Detect which cell encompasses the target text, then output its [X, Y] center coordinate. 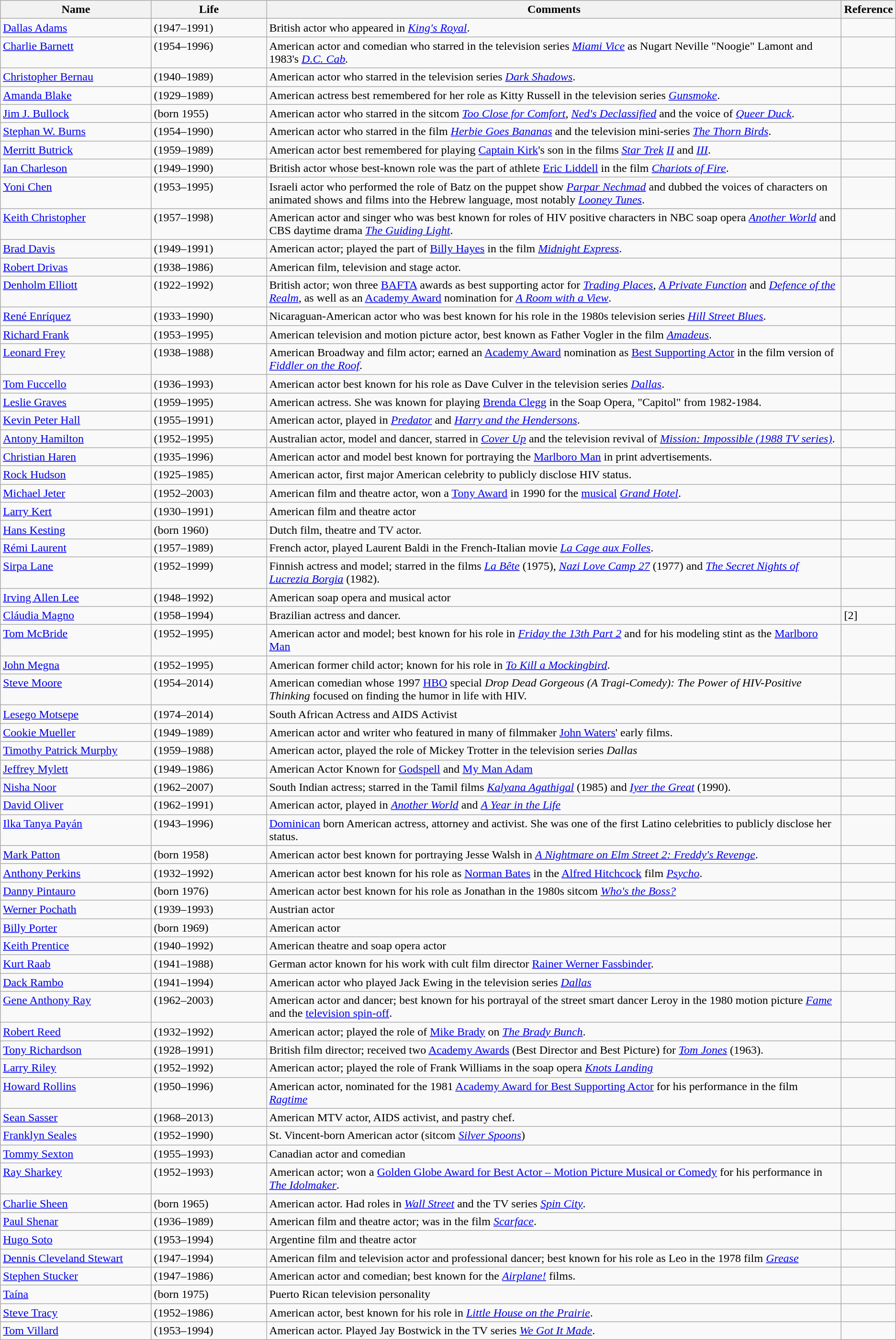
American actress best remembered for her role as Kitty Russell in the television series Gunsmoke. [554, 95]
Richard Frank [76, 335]
(1940–1992) [209, 946]
Jim J. Bullock [76, 113]
(born 1958) [209, 855]
(1922–1992) [209, 292]
Leonard Frey [76, 359]
Dennis Cleveland Stewart [76, 1258]
(1947–1991) [209, 28]
Tom McBride [76, 641]
(born 1965) [209, 1203]
Nicaraguan-American actor who was best known for his role in the 1980s television series Hill Street Blues. [554, 316]
Hugo Soto [76, 1239]
(1959–1988) [209, 751]
Kevin Peter Hall [76, 420]
(1933–1990) [209, 316]
(1929–1989) [209, 95]
American actor who starred in the film Herbie Goes Bananas and the television mini-series The Thorn Birds. [554, 132]
Christian Haren [76, 457]
Franklyn Seales [76, 1136]
Austrian actor [554, 909]
Nisha Noor [76, 787]
Anthony Perkins [76, 873]
Howard Rollins [76, 1092]
American actor and writer who featured in many of filmmaker John Waters' early films. [554, 732]
St. Vincent-born American actor (sitcom Silver Spoons) [554, 1136]
(1958–1994) [209, 616]
(1954–2014) [209, 689]
Merritt Butrick [76, 150]
Amanda Blake [76, 95]
Ray Sharkey [76, 1179]
American film and television actor and professional dancer; best known for his role as Leo in the 1978 film Grease [554, 1258]
Tommy Sexton [76, 1154]
(1935–1996) [209, 457]
American actor. Played Jay Bostwick in the TV series We Got It Made. [554, 1331]
David Oliver [76, 805]
American actor; played the role of Frank Williams in the soap opera Knots Landing [554, 1068]
Brazilian actress and dancer. [554, 616]
(1952–1990) [209, 1136]
(1952–2003) [209, 493]
(1947–1994) [209, 1258]
American actor; won a Golden Globe Award for Best Actor – Motion Picture Musical or Comedy for his performance in The Idolmaker. [554, 1179]
American theatre and soap opera actor [554, 946]
American actor, played in Predator and Harry and the Hendersons. [554, 420]
(1962–1991) [209, 805]
(1928–1991) [209, 1050]
American actor who starred in the sitcom Too Close for Comfort, Ned's Declassified and the voice of Queer Duck. [554, 113]
Reference [868, 10]
American Actor Known for Godspell and My Man Adam [554, 769]
American actor and dancer; best known for his portrayal of the street smart dancer Leroy in the 1980 motion picture Fame and the television spin-off. [554, 1007]
American film and theatre actor, won a Tony Award in 1990 for the musical Grand Hotel. [554, 493]
American actor who played Jack Ewing in the television series Dallas [554, 982]
(1930–1991) [209, 511]
Billy Porter [76, 927]
American actor best known for his role as Jonathan in the 1980s sitcom Who's the Boss? [554, 891]
Taína [76, 1295]
Ilka Tanya Payán [76, 830]
(1957–1989) [209, 548]
Dallas Adams [76, 28]
Australian actor, model and dancer, starred in Cover Up and the television revival of Mission: Impossible (1988 TV series). [554, 439]
Life [209, 10]
(born 1975) [209, 1295]
American actor, best known for his role in Little House on the Prairie. [554, 1313]
(born 1969) [209, 927]
Danny Pintauro [76, 891]
American actor [554, 927]
(1952–1986) [209, 1313]
(1959–1989) [209, 150]
Puerto Rican television personality [554, 1295]
American actor and comedian; best known for the Airplane! films. [554, 1276]
American actor. Had roles in Wall Street and the TV series Spin City. [554, 1203]
Cláudia Magno [76, 616]
American actor, first major American celebrity to publicly disclose HIV status. [554, 475]
René Enríquez [76, 316]
(born 1960) [209, 529]
American actor, played in Another World and A Year in the Life [554, 805]
Yoni Chen [76, 192]
German actor known for his work with cult film director Rainer Werner Fassbinder. [554, 964]
American former child actor; known for his role in To Kill a Mockingbird. [554, 665]
American actor, nominated for the 1981 Academy Award for Best Supporting Actor for his performance in the film Ragtime [554, 1092]
Canadian actor and comedian [554, 1154]
Steve Moore [76, 689]
Larry Kert [76, 511]
(born 1976) [209, 891]
British actor who appeared in King's Royal. [554, 28]
Werner Pochath [76, 909]
South African Actress and AIDS Activist [554, 714]
(1957–1998) [209, 224]
Keith Prentice [76, 946]
(1955–1993) [209, 1154]
British film director; received two Academy Awards (Best Director and Best Picture) for Tom Jones (1963). [554, 1050]
(1947–1986) [209, 1276]
Sirpa Lane [76, 573]
(1954–1996) [209, 53]
American actor who starred in the television series Dark Shadows. [554, 77]
Michael Jeter [76, 493]
Denholm Elliott [76, 292]
British actor whose best-known role was the part of athlete Eric Liddell in the film Chariots of Fire. [554, 168]
(1925–1985) [209, 475]
(1955–1991) [209, 420]
Charlie Barnett [76, 53]
Argentine film and theatre actor [554, 1239]
Timothy Patrick Murphy [76, 751]
American actor and model best known for portraying the Marlboro Man in print advertisements. [554, 457]
American actor best known for his role as Norman Bates in the Alfred Hitchcock film Psycho. [554, 873]
(1941–1994) [209, 982]
Finnish actress and model; starred in the films La Bête (1975), Nazi Love Camp 27 (1977) and The Secret Nights of Lucrezia Borgia (1982). [554, 573]
American actor; played the part of Billy Hayes in the film Midnight Express. [554, 248]
American actor and comedian who starred in the television series Miami Vice as Nugart Neville "Noogie" Lamont and 1983's D.C. Cab. [554, 53]
(1974–2014) [209, 714]
American MTV actor, AIDS activist, and pastry chef. [554, 1117]
American actor best known for portraying Jesse Walsh in A Nightmare on Elm Street 2: Freddy's Revenge. [554, 855]
(1952–1999) [209, 573]
Dack Rambo [76, 982]
Mark Patton [76, 855]
South Indian actress; starred in the Tamil films Kalyana Agathigal (1985) and Iyer the Great (1990). [554, 787]
(1952–1992) [209, 1068]
American film, television and stage actor. [554, 267]
American actor, played the role of Mickey Trotter in the television series Dallas [554, 751]
Charlie Sheen [76, 1203]
American television and motion picture actor, best known as Father Vogler in the film Amadeus. [554, 335]
American soap opera and musical actor [554, 597]
Tom Villard [76, 1331]
(1940–1989) [209, 77]
(1949–1989) [209, 732]
Comments [554, 10]
Tom Fuccello [76, 384]
American film and theatre actor [554, 511]
(1948–1992) [209, 597]
Irving Allen Lee [76, 597]
(1959–1995) [209, 402]
(1962–2007) [209, 787]
Dominican born American actress, attorney and activist. She was one of the first Latino celebrities to publicly disclose her status. [554, 830]
John Megna [76, 665]
Larry Riley [76, 1068]
American film and theatre actor; was in the film Scarface. [554, 1221]
Rock Hudson [76, 475]
(1938–1986) [209, 267]
(1962–2003) [209, 1007]
Ian Charleson [76, 168]
(1936–1989) [209, 1221]
(1952–1993) [209, 1179]
American actor and model; best known for his role in Friday the 13th Part 2 and for his modeling stint as the Marlboro Man [554, 641]
(1943–1996) [209, 830]
French actor, played Laurent Baldi in the French-Italian movie La Cage aux Folles. [554, 548]
(1949–1990) [209, 168]
Stephen Stucker [76, 1276]
(born 1955) [209, 113]
Brad Davis [76, 248]
Lesego Motsepe [76, 714]
Leslie Graves [76, 402]
(1938–1988) [209, 359]
Robert Reed [76, 1032]
Robert Drivas [76, 267]
(1968–2013) [209, 1117]
Christopher Bernau [76, 77]
Gene Anthony Ray [76, 1007]
(1949–1991) [209, 248]
Cookie Mueller [76, 732]
Antony Hamilton [76, 439]
(1954–1990) [209, 132]
American actress. She was known for playing Brenda Clegg in the Soap Opera, "Capitol" from 1982-1984. [554, 402]
Tony Richardson [76, 1050]
Steve Tracy [76, 1313]
Stephan W. Burns [76, 132]
Hans Kesting [76, 529]
Keith Christopher [76, 224]
[2] [868, 616]
Rémi Laurent [76, 548]
(1939–1993) [209, 909]
American actor best known for his role as Dave Culver in the television series Dallas. [554, 384]
Sean Sasser [76, 1117]
Paul Shenar [76, 1221]
American actor; played the role of Mike Brady on The Brady Bunch. [554, 1032]
American actor best remembered for playing Captain Kirk's son in the films Star Trek II and III. [554, 150]
Dutch film, theatre and TV actor. [554, 529]
American Broadway and film actor; earned an Academy Award nomination as Best Supporting Actor in the film version of Fiddler on the Roof. [554, 359]
(1936–1993) [209, 384]
Jeffrey Mylett [76, 769]
(1941–1988) [209, 964]
(1949–1986) [209, 769]
Name [76, 10]
(1950–1996) [209, 1092]
Kurt Raab [76, 964]
